Find where the given text appears and provide that cell's center as (x, y) coordinate. 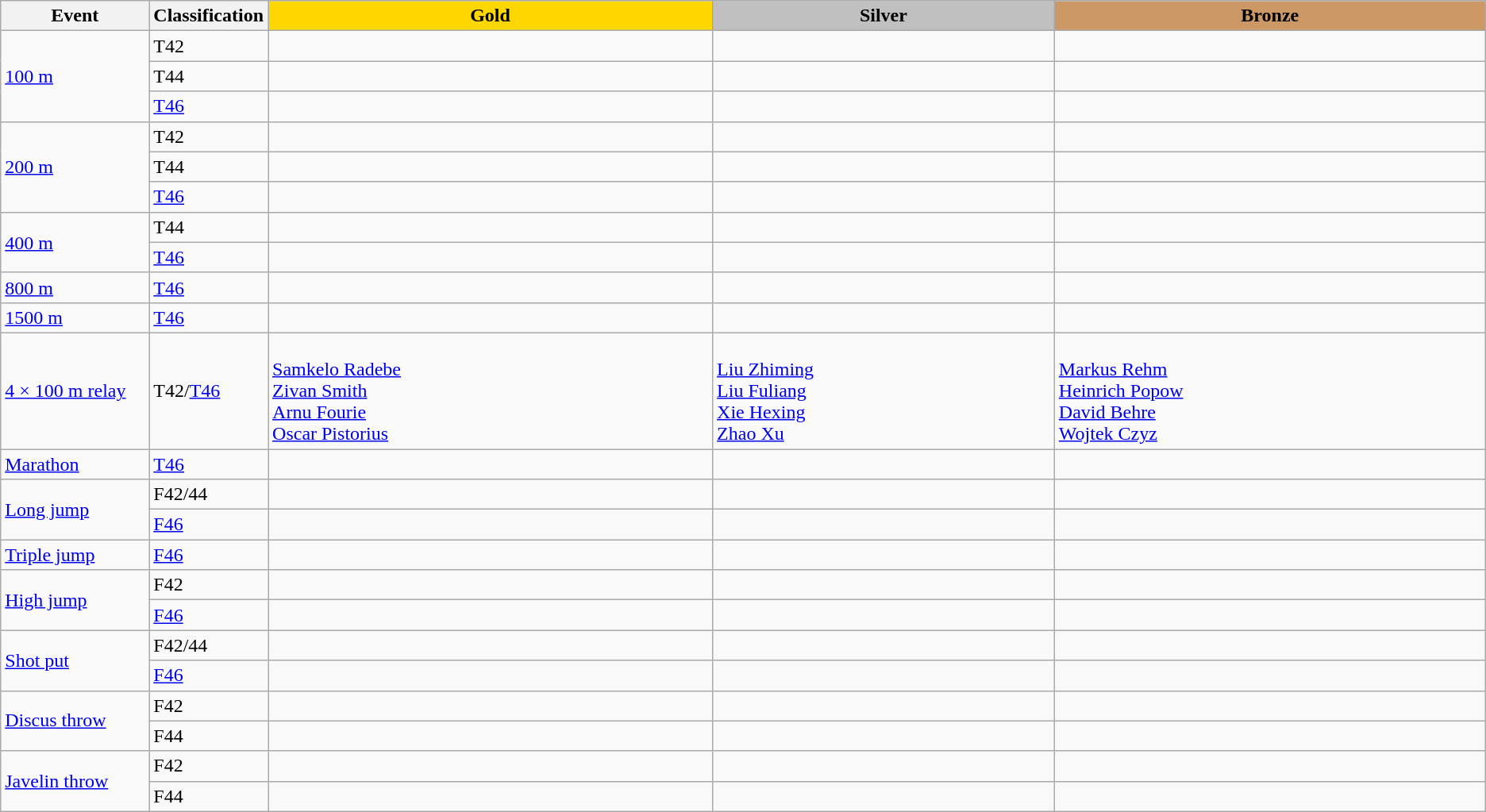
Javelin throw (75, 781)
Liu ZhimingLiu FuliangXie HexingZhao Xu (884, 391)
Gold (491, 16)
200 m (75, 167)
Samkelo RadebeZivan SmithArnu FourieOscar Pistorius (491, 391)
Bronze (1270, 16)
800 m (75, 287)
Discus throw (75, 721)
High jump (75, 600)
1500 m (75, 317)
Silver (884, 16)
Marathon (75, 464)
Markus RehmHeinrich PopowDavid BehreWojtek Czyz (1270, 391)
4 × 100 m relay (75, 391)
100 m (75, 76)
400 m (75, 242)
T42/T46 (209, 391)
Triple jump (75, 555)
Shot put (75, 660)
Long jump (75, 510)
Classification (209, 16)
Event (75, 16)
